Search for the cell housing the specified text and yield its (x, y) center coordinate. 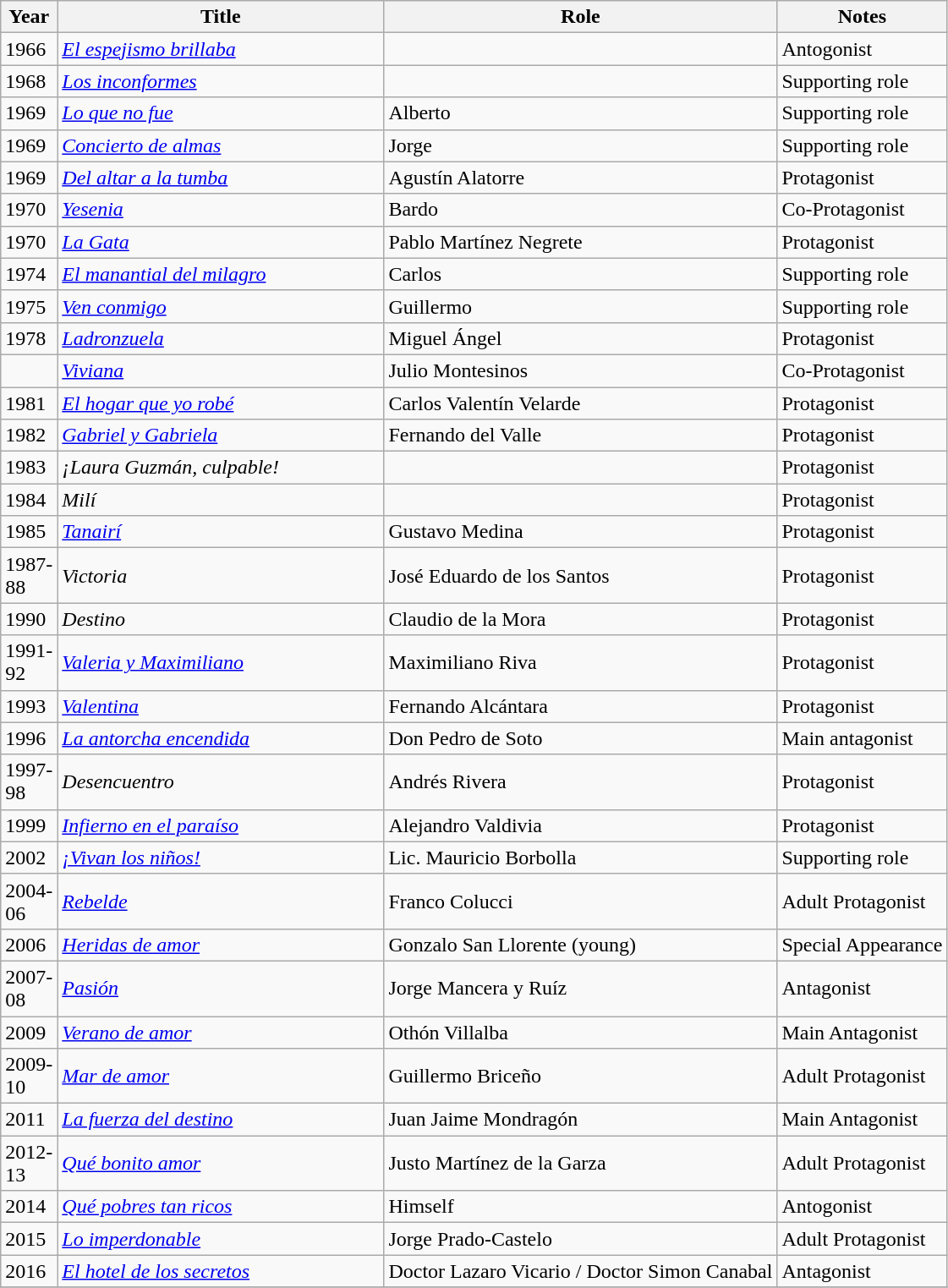
La fuerza del destino (221, 1120)
Andrés Rivera (580, 781)
El hogar que yo robé (221, 403)
Viviana (221, 370)
¡Vivan los niños! (221, 858)
Gustavo Medina (580, 532)
Mar de amor (221, 1076)
2009 (29, 1033)
Qué bonito amor (221, 1164)
2002 (29, 858)
Julio Montesinos (580, 370)
Lo que no fue (221, 113)
2015 (29, 1239)
Jorge (580, 145)
1982 (29, 436)
El hotel de los secretos (221, 1271)
1978 (29, 338)
Bardo (580, 210)
Qué pobres tan ricos (221, 1207)
Othón Villalba (580, 1033)
Doctor Lazaro Vicario / Doctor Simon Canabal (580, 1271)
Jorge Prado-Castelo (580, 1239)
Title (221, 17)
Special Appearance (863, 945)
Heridas de amor (221, 945)
Lo imperdonable (221, 1239)
1985 (29, 532)
1968 (29, 81)
Alberto (580, 113)
Role (580, 17)
Franco Colucci (580, 902)
Claudio de la Mora (580, 619)
Himself (580, 1207)
Los inconformes (221, 81)
Infierno en el paraíso (221, 825)
1991-92 (29, 663)
1983 (29, 468)
Maximiliano Riva (580, 663)
José Eduardo de los Santos (580, 575)
Pablo Martínez Negrete (580, 242)
1966 (29, 49)
1987-88 (29, 575)
Destino (221, 619)
Carlos Valentín Velarde (580, 403)
Tanairí (221, 532)
El espejismo brillaba (221, 49)
Gonzalo San Llorente (young) (580, 945)
Concierto de almas (221, 145)
Guillermo Briceño (580, 1076)
El manantial del milagro (221, 274)
¡Laura Guzmán, culpable! (221, 468)
Year (29, 17)
Milí (221, 500)
Rebelde (221, 902)
2016 (29, 1271)
2009-10 (29, 1076)
Valentina (221, 706)
2012-13 (29, 1164)
Jorge Mancera y Ruíz (580, 988)
1996 (29, 738)
2007-08 (29, 988)
Carlos (580, 274)
Fernando del Valle (580, 436)
1999 (29, 825)
Main antagonist (863, 738)
2011 (29, 1120)
Fernando Alcántara (580, 706)
Agustín Alatorre (580, 178)
2004-06 (29, 902)
Verano de amor (221, 1033)
Victoria (221, 575)
Del altar a la tumba (221, 178)
1990 (29, 619)
Don Pedro de Soto (580, 738)
Valeria y Maximiliano (221, 663)
Yesenia (221, 210)
Lic. Mauricio Borbolla (580, 858)
Pasión (221, 988)
Ladronzuela (221, 338)
2014 (29, 1207)
Gabriel y Gabriela (221, 436)
1984 (29, 500)
1981 (29, 403)
Alejandro Valdivia (580, 825)
1975 (29, 306)
Guillermo (580, 306)
La Gata (221, 242)
La antorcha encendida (221, 738)
Justo Martínez de la Garza (580, 1164)
Miguel Ángel (580, 338)
1993 (29, 706)
Notes (863, 17)
Juan Jaime Mondragón (580, 1120)
2006 (29, 945)
1997-98 (29, 781)
Desencuentro (221, 781)
Ven conmigo (221, 306)
1974 (29, 274)
